Capture the cell that displays the provided text and extract its [X, Y] central coordinate. 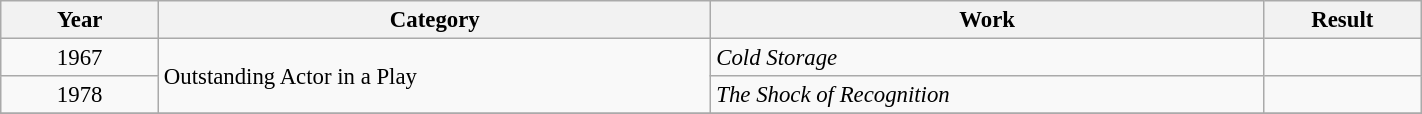
Cold Storage [987, 58]
Category [435, 20]
1978 [80, 95]
Result [1342, 20]
Work [987, 20]
The Shock of Recognition [987, 95]
1967 [80, 58]
Year [80, 20]
Outstanding Actor in a Play [435, 76]
